Scan for the cell matching the given text and deliver its [X, Y] coordinate at center. 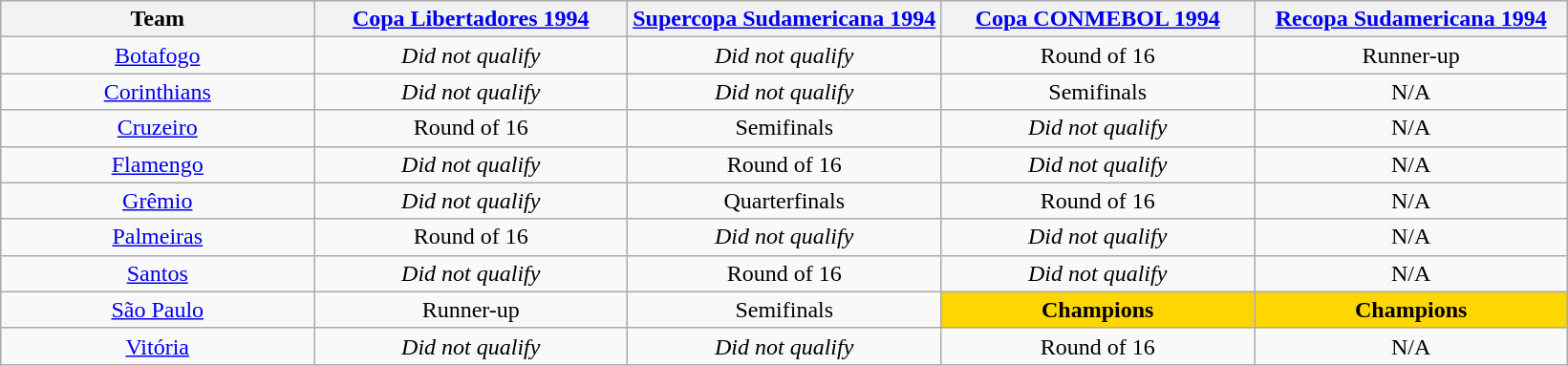
Copa Libertadores 1994 [471, 19]
Palmeiras [158, 237]
Corinthians [158, 92]
São Paulo [158, 310]
Team [158, 19]
Recopa Sudamericana 1994 [1411, 19]
Copa CONMEBOL 1994 [1098, 19]
Supercopa Sudamericana 1994 [784, 19]
Botafogo [158, 55]
Flamengo [158, 164]
Vitória [158, 346]
Quarterfinals [784, 201]
Santos [158, 273]
Grêmio [158, 201]
Cruzeiro [158, 128]
